Search for the cell housing the specified text and yield its (X, Y) center coordinate. 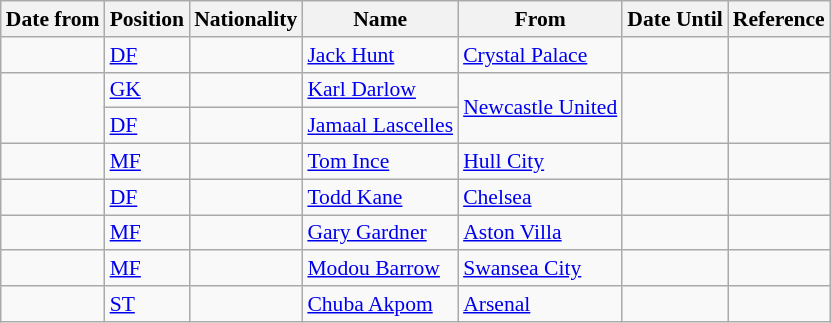
Jack Hunt (380, 55)
Date from (53, 19)
Chelsea (540, 197)
Aston Villa (540, 233)
Chuba Akpom (380, 304)
Hull City (540, 162)
Tom Ince (380, 162)
Modou Barrow (380, 269)
Jamaal Lascelles (380, 126)
ST (147, 304)
Todd Kane (380, 197)
Arsenal (540, 304)
Swansea City (540, 269)
Position (147, 19)
Date Until (674, 19)
Newcastle United (540, 108)
Gary Gardner (380, 233)
Reference (779, 19)
Crystal Palace (540, 55)
From (540, 19)
Nationality (246, 19)
Name (380, 19)
Karl Darlow (380, 90)
GK (147, 90)
